Determine the (x, y) coordinate at the center of the cell enclosing the given text.  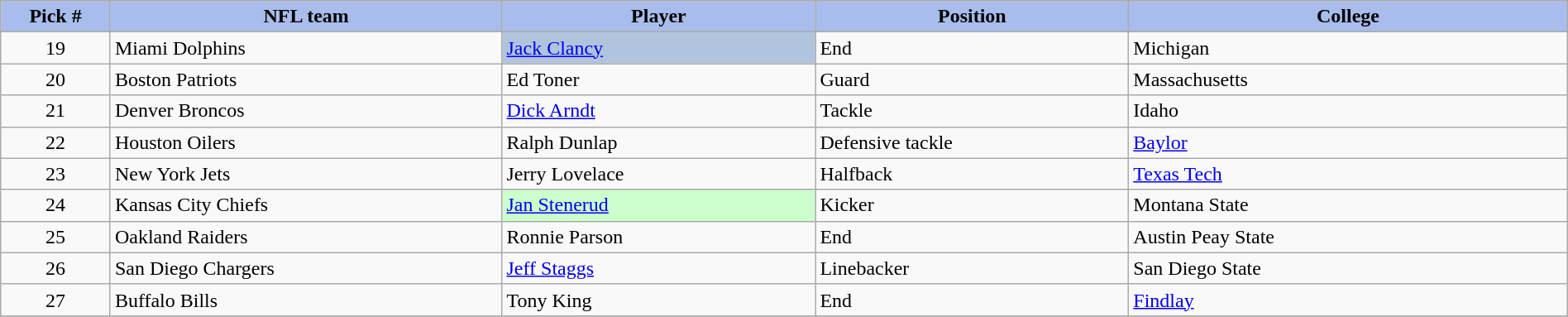
20 (56, 79)
24 (56, 205)
Player (658, 17)
Michigan (1348, 48)
Tony King (658, 300)
27 (56, 300)
Idaho (1348, 111)
Oakland Raiders (306, 237)
Buffalo Bills (306, 300)
25 (56, 237)
Pick # (56, 17)
New York Jets (306, 174)
Denver Broncos (306, 111)
Halfback (973, 174)
NFL team (306, 17)
Jan Stenerud (658, 205)
Boston Patriots (306, 79)
Massachusetts (1348, 79)
Montana State (1348, 205)
Findlay (1348, 300)
Guard (973, 79)
Ralph Dunlap (658, 142)
21 (56, 111)
Houston Oilers (306, 142)
Baylor (1348, 142)
22 (56, 142)
Linebacker (973, 268)
Ronnie Parson (658, 237)
Kicker (973, 205)
Jeff Staggs (658, 268)
Ed Toner (658, 79)
Kansas City Chiefs (306, 205)
Defensive tackle (973, 142)
19 (56, 48)
Dick Arndt (658, 111)
Position (973, 17)
San Diego Chargers (306, 268)
Jerry Lovelace (658, 174)
Miami Dolphins (306, 48)
College (1348, 17)
Jack Clancy (658, 48)
Texas Tech (1348, 174)
23 (56, 174)
Tackle (973, 111)
26 (56, 268)
Austin Peay State (1348, 237)
San Diego State (1348, 268)
